From the cell containing the given text, extract its center point as (x, y) coordinate. 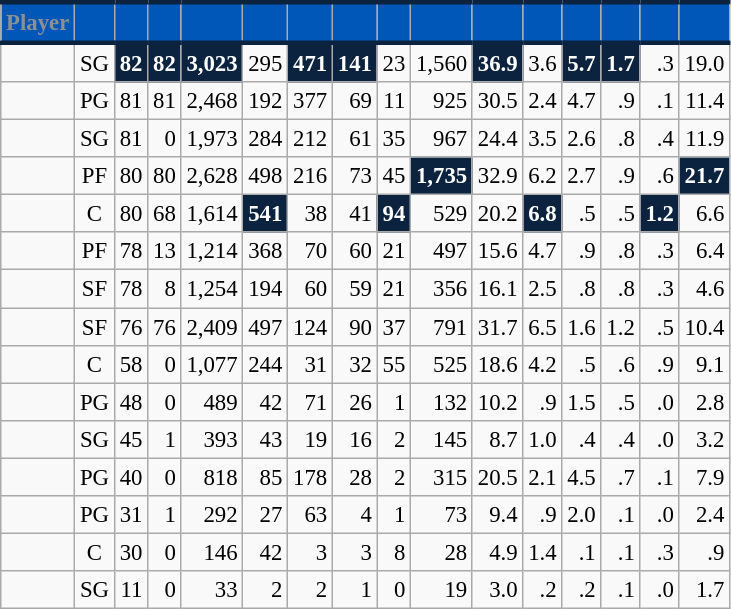
30.5 (497, 101)
1,214 (212, 251)
1.0 (542, 439)
41 (354, 214)
525 (442, 364)
541 (266, 214)
132 (442, 402)
216 (310, 176)
26 (354, 402)
43 (266, 439)
1.6 (582, 327)
3.2 (704, 439)
33 (212, 590)
4.6 (704, 289)
1,973 (212, 139)
3.0 (497, 590)
1,735 (442, 176)
5.7 (582, 62)
40 (130, 477)
9.4 (497, 515)
20.5 (497, 477)
37 (394, 327)
292 (212, 515)
1,077 (212, 364)
498 (266, 176)
23 (394, 62)
925 (442, 101)
1,560 (442, 62)
146 (212, 552)
1.4 (542, 552)
9.1 (704, 364)
4 (354, 515)
55 (394, 364)
59 (354, 289)
212 (310, 139)
6.5 (542, 327)
4.5 (582, 477)
Player (38, 22)
377 (310, 101)
818 (212, 477)
38 (310, 214)
90 (354, 327)
15.6 (497, 251)
35 (394, 139)
68 (164, 214)
141 (354, 62)
178 (310, 477)
1,254 (212, 289)
967 (442, 139)
16.1 (497, 289)
58 (130, 364)
69 (354, 101)
393 (212, 439)
194 (266, 289)
6.6 (704, 214)
71 (310, 402)
31.7 (497, 327)
11.9 (704, 139)
2,628 (212, 176)
2.8 (704, 402)
61 (354, 139)
3,023 (212, 62)
192 (266, 101)
11.4 (704, 101)
18.6 (497, 364)
2.7 (582, 176)
529 (442, 214)
27 (266, 515)
368 (266, 251)
6.2 (542, 176)
24.4 (497, 139)
3.5 (542, 139)
3.6 (542, 62)
2,409 (212, 327)
295 (266, 62)
70 (310, 251)
94 (394, 214)
2.1 (542, 477)
36.9 (497, 62)
48 (130, 402)
63 (310, 515)
.7 (620, 477)
1.5 (582, 402)
85 (266, 477)
489 (212, 402)
4.2 (542, 364)
2,468 (212, 101)
145 (442, 439)
284 (266, 139)
4.9 (497, 552)
6.4 (704, 251)
2.5 (542, 289)
6.8 (542, 214)
2.6 (582, 139)
315 (442, 477)
16 (354, 439)
32.9 (497, 176)
2.0 (582, 515)
32 (354, 364)
791 (442, 327)
7.9 (704, 477)
10.2 (497, 402)
10.4 (704, 327)
13 (164, 251)
20.2 (497, 214)
244 (266, 364)
19.0 (704, 62)
1,614 (212, 214)
124 (310, 327)
30 (130, 552)
21.7 (704, 176)
356 (442, 289)
471 (310, 62)
8.7 (497, 439)
